Provide the [X, Y] coordinate of the cell's center where the given text is located.  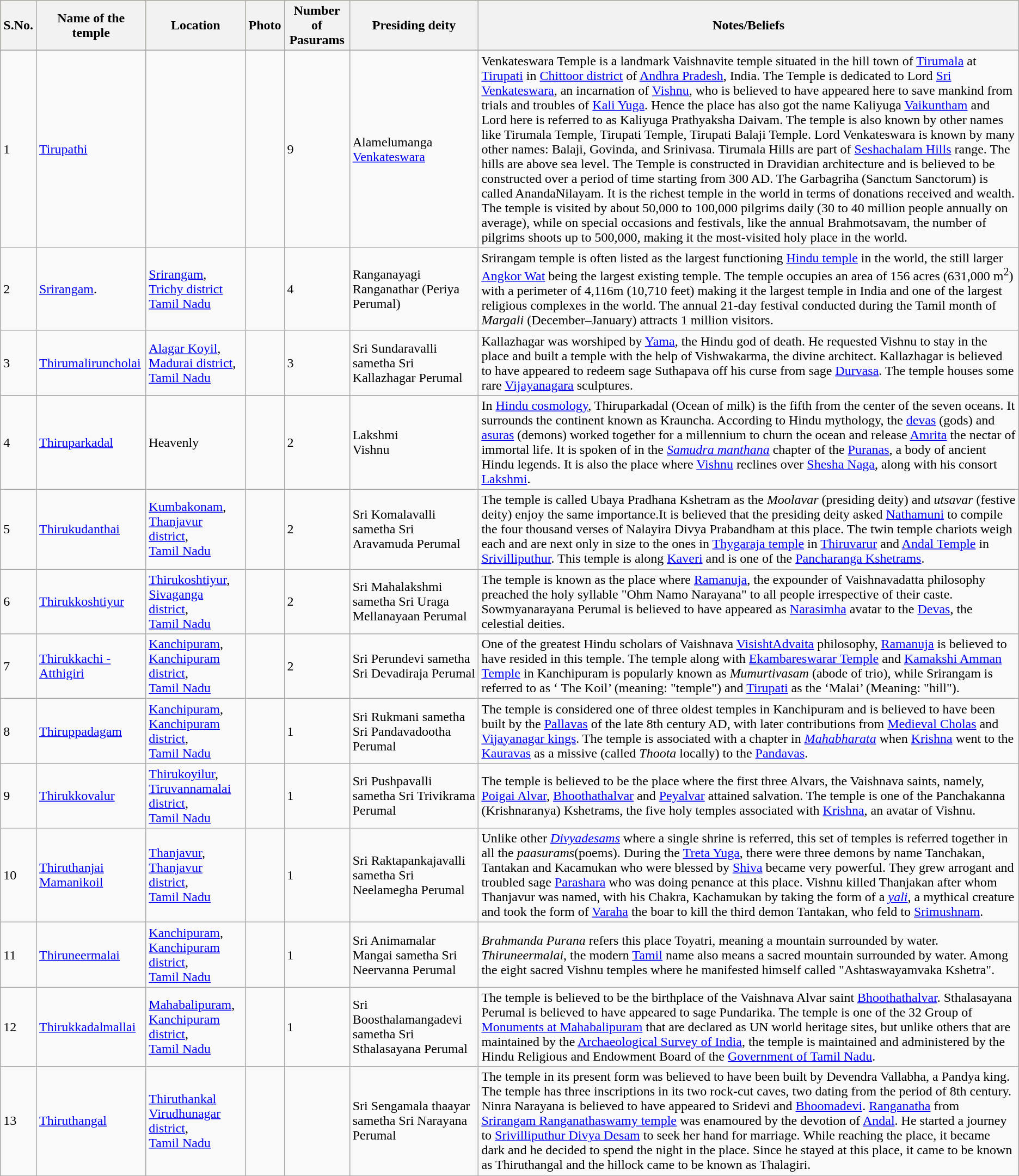
Sri Komalavalli sametha Sri Aravamuda Perumal [414, 529]
8 [19, 731]
Sri Pushpavalli sametha Sri Trivikrama Perumal [414, 796]
Alagar Koyil,Madurai district,Tamil Nadu [196, 362]
Thirukoyilur, Tiruvannamalai district, Tamil Nadu [196, 796]
10 [19, 875]
12 [19, 1027]
Thiruppadagam [90, 731]
S.No. [19, 26]
Notes/Beliefs [748, 26]
Sri Sengamala thaayar sametha Sri Narayana Perumal [414, 1121]
ThiruthankalVirudhunagar district,Tamil Nadu [196, 1121]
Sri Boosthalamangadevi sametha Sri Sthalasayana Perumal [414, 1027]
Sri Perundevi sametha Sri Devadiraja Perumal [414, 666]
Name of the temple [90, 26]
Presiding deity [414, 26]
Srirangam. [90, 290]
LakshmiVishnu [414, 442]
Thirumaliruncholai [90, 362]
Thirukkovalur [90, 796]
Thirukoshtiyur,Sivaganga district,Tamil Nadu [196, 602]
Thanjavur, Thanjavur district, Tamil Nadu [196, 875]
Thirukkadalmallai [90, 1027]
AlamelumangaVenkateswara [414, 149]
Photo [265, 26]
13 [19, 1121]
Thirukkoshtiyur [90, 602]
Thiruparkadal [90, 442]
Thiruneermalai [90, 955]
Thirukudanthai [90, 529]
Ranganayagi Ranganathar (Periya Perumal) [414, 290]
Thirukkachi - Atthigiri [90, 666]
11 [19, 955]
Thiruthanjai Mamanikoil [90, 875]
5 [19, 529]
7 [19, 666]
Sri Rukmani sametha Sri Pandavadootha Perumal [414, 731]
6 [19, 602]
Thiruthangal [90, 1121]
Mahabalipuram, Kanchipuram district, Tamil Nadu [196, 1027]
Sri Sundaravalli sametha Sri Kallazhagar Perumal [414, 362]
Number of Pasurams [317, 26]
Sri Mahalakshmi sametha Sri Uraga Mellanayaan Perumal [414, 602]
Srirangam, Trichy districtTamil Nadu [196, 290]
Location [196, 26]
Sri Raktapankajavallisametha Sri Neelamegha Perumal [414, 875]
Sri Animamalar Mangai sametha Sri Neervanna Perumal [414, 955]
Heavenly [196, 442]
Tirupathi [90, 149]
Kumbakonam, Thanjavur district, Tamil Nadu [196, 529]
